Scan for the cell matching the given text and deliver its (X, Y) coordinate at center. 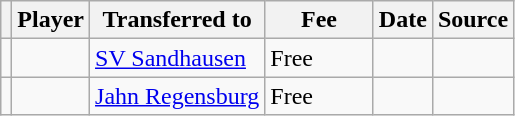
Date (402, 20)
Player (51, 20)
Transferred to (178, 20)
Fee (320, 20)
SV Sandhausen (178, 58)
Jahn Regensburg (178, 96)
Source (472, 20)
